Capture the cell that displays the provided text and extract its [x, y] central coordinate. 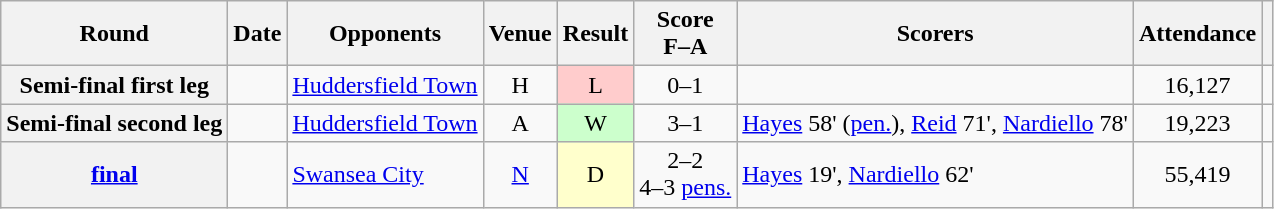
Scorers [936, 34]
W [595, 123]
L [595, 85]
A [520, 123]
Venue [520, 34]
final [114, 174]
H [520, 85]
ScoreF–A [686, 34]
Semi-final first leg [114, 85]
2–2 4–3 pens. [686, 174]
Result [595, 34]
Round [114, 34]
Swansea City [385, 174]
Hayes 58' (pen.), Reid 71', Nardiello 78' [936, 123]
3–1 [686, 123]
16,127 [1197, 85]
N [520, 174]
0–1 [686, 85]
19,223 [1197, 123]
Hayes 19', Nardiello 62' [936, 174]
Semi-final second leg [114, 123]
D [595, 174]
Opponents [385, 34]
55,419 [1197, 174]
Attendance [1197, 34]
Date [258, 34]
